For the text-containing cell, return its midpoint in [x, y] coordinate format. 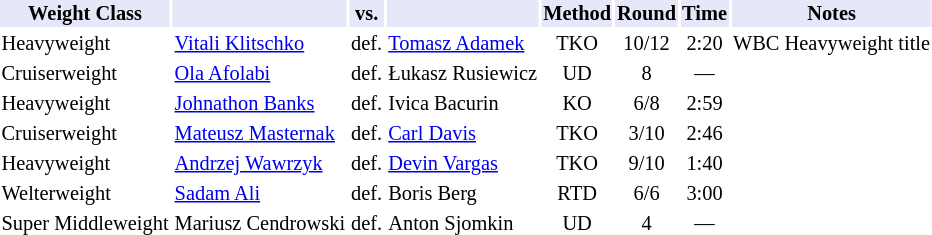
RTD [578, 194]
Weight Class [85, 14]
Ivica Bacurin [463, 104]
Ola Afolabi [260, 74]
10/12 [647, 44]
Mateusz Masternak [260, 134]
2:59 [705, 104]
Devin Vargas [463, 164]
Łukasz Rusiewicz [463, 74]
Sadam Ali [260, 194]
3/10 [647, 134]
— [705, 74]
2:20 [705, 44]
Time [705, 14]
6/6 [647, 194]
Round [647, 14]
Carl Davis [463, 134]
KO [578, 104]
1:40 [705, 164]
Andrzej Wawrzyk [260, 164]
9/10 [647, 164]
UD [578, 74]
Welterweight [85, 194]
Vitali Klitschko [260, 44]
Boris Berg [463, 194]
Johnathon Banks [260, 104]
Notes [832, 14]
Tomasz Adamek [463, 44]
Method [578, 14]
2:46 [705, 134]
8 [647, 74]
3:00 [705, 194]
WBC Heavyweight title [832, 44]
vs. [367, 14]
6/8 [647, 104]
